Identify which cell holds the provided text, then report its [X, Y] central coordinate. 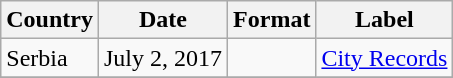
Country [50, 20]
Label [384, 20]
Date [162, 20]
Format [272, 20]
City Records [384, 58]
July 2, 2017 [162, 58]
Serbia [50, 58]
